For the text-containing cell, return its midpoint in (X, Y) coordinate format. 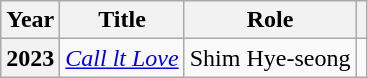
Title (122, 20)
Role (270, 20)
2023 (30, 58)
Call lt Love (122, 58)
Shim Hye-seong (270, 58)
Year (30, 20)
